From the cell containing the given text, extract its center point as [x, y] coordinate. 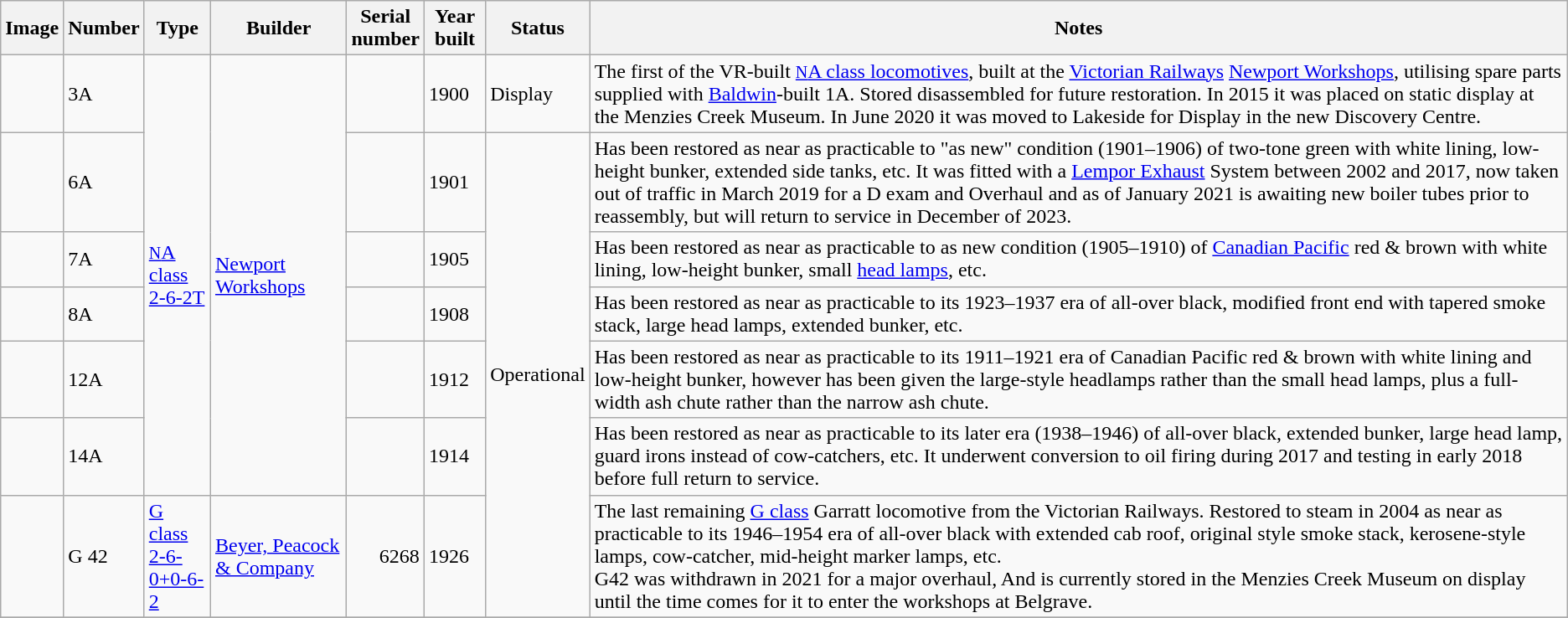
Image [32, 28]
Display [538, 94]
Number [104, 28]
Status [538, 28]
1905 [454, 260]
G class2-6-0+0-6-2 [178, 556]
Newport Workshops [278, 275]
1926 [454, 556]
1908 [454, 313]
12A [104, 379]
Type [178, 28]
Builder [278, 28]
6A [104, 183]
NA class2-6-2T [178, 275]
14A [104, 456]
1912 [454, 379]
8A [104, 313]
Serialnumber [385, 28]
Notes [1079, 28]
1914 [454, 456]
3A [104, 94]
Operational [538, 375]
6268 [385, 556]
Year built [454, 28]
Beyer, Peacock & Company [278, 556]
1900 [454, 94]
G 42 [104, 556]
1901 [454, 183]
7A [104, 260]
